Scan for the cell matching the given text and deliver its [x, y] coordinate at center. 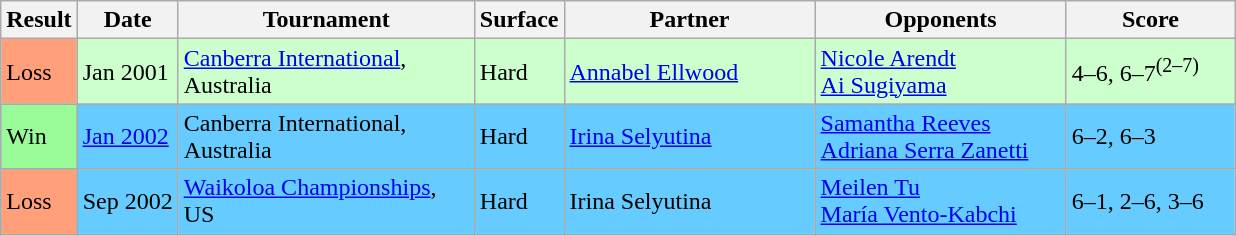
4–6, 6–7(2–7) [1150, 72]
Samantha Reeves Adriana Serra Zanetti [940, 136]
Opponents [940, 20]
Partner [690, 20]
Jan 2001 [128, 72]
Nicole Arendt Ai Sugiyama [940, 72]
6–2, 6–3 [1150, 136]
Waikoloa Championships, US [326, 202]
Tournament [326, 20]
6–1, 2–6, 3–6 [1150, 202]
Result [39, 20]
Annabel Ellwood [690, 72]
Date [128, 20]
Meilen Tu María Vento-Kabchi [940, 202]
Sep 2002 [128, 202]
Surface [519, 20]
Score [1150, 20]
Win [39, 136]
Jan 2002 [128, 136]
